Provide the [x, y] coordinate of the cell's center where the given text is located.  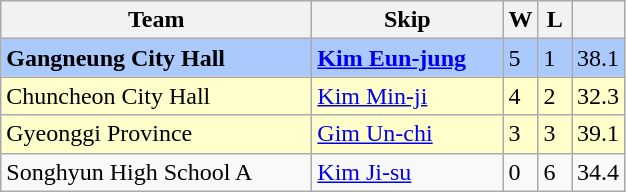
Gyeonggi Province [156, 134]
Skip [408, 20]
Chuncheon City Hall [156, 96]
32.3 [598, 96]
5 [520, 58]
1 [555, 58]
Gangneung City Hall [156, 58]
38.1 [598, 58]
39.1 [598, 134]
L [555, 20]
Kim Eun-jung [408, 58]
W [520, 20]
34.4 [598, 172]
6 [555, 172]
Gim Un-chi [408, 134]
Team [156, 20]
0 [520, 172]
Kim Min-ji [408, 96]
Songhyun High School A [156, 172]
4 [520, 96]
2 [555, 96]
Kim Ji-su [408, 172]
